Scan for the cell matching the given text and deliver its [X, Y] coordinate at center. 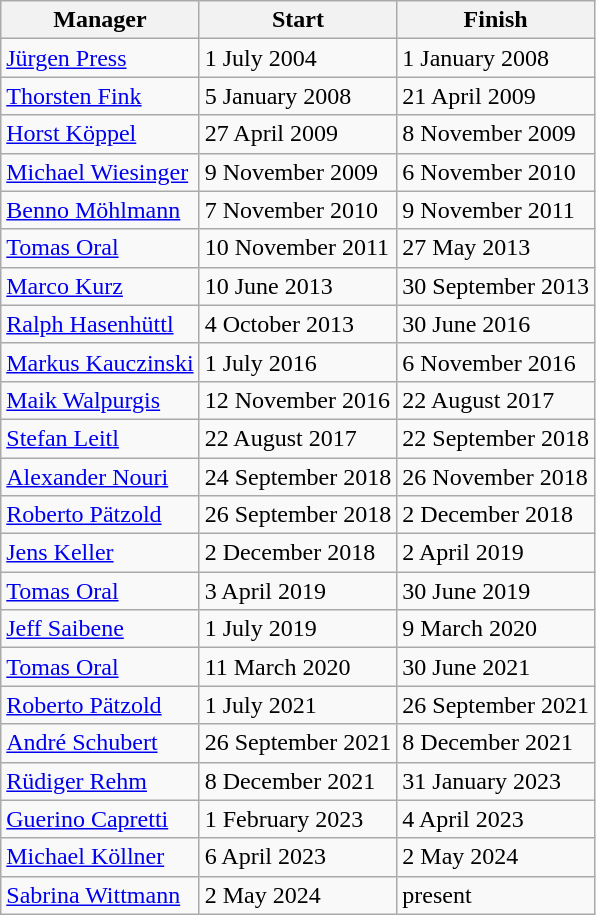
1 July 2016 [298, 362]
Guerino Capretti [100, 819]
8 November 2009 [496, 134]
1 July 2019 [298, 629]
11 March 2020 [298, 667]
9 November 2011 [496, 210]
Alexander Nouri [100, 477]
30 June 2016 [496, 324]
Thorsten Fink [100, 96]
27 April 2009 [298, 134]
Benno Möhlmann [100, 210]
1 February 2023 [298, 819]
6 April 2023 [298, 857]
10 June 2013 [298, 286]
6 November 2010 [496, 172]
Horst Köppel [100, 134]
Markus Kauczinski [100, 362]
Michael Köllner [100, 857]
12 November 2016 [298, 400]
9 March 2020 [496, 629]
Jens Keller [100, 553]
André Schubert [100, 743]
21 April 2009 [496, 96]
1 July 2004 [298, 58]
Jürgen Press [100, 58]
Start [298, 20]
3 April 2019 [298, 591]
9 November 2009 [298, 172]
5 January 2008 [298, 96]
30 September 2013 [496, 286]
Manager [100, 20]
26 November 2018 [496, 477]
1 January 2008 [496, 58]
10 November 2011 [298, 248]
6 November 2016 [496, 362]
Michael Wiesinger [100, 172]
Marco Kurz [100, 286]
Sabrina Wittmann [100, 895]
22 September 2018 [496, 438]
4 October 2013 [298, 324]
Jeff Saibene [100, 629]
Finish [496, 20]
27 May 2013 [496, 248]
4 April 2023 [496, 819]
Maik Walpurgis [100, 400]
Ralph Hasenhüttl [100, 324]
30 June 2021 [496, 667]
1 July 2021 [298, 705]
Rüdiger Rehm [100, 781]
31 January 2023 [496, 781]
26 September 2018 [298, 515]
7 November 2010 [298, 210]
present [496, 895]
24 September 2018 [298, 477]
30 June 2019 [496, 591]
Stefan Leitl [100, 438]
2 April 2019 [496, 553]
